Pinpoint the cell where the given text exists, returning its (X, Y) midpoint coordinate. 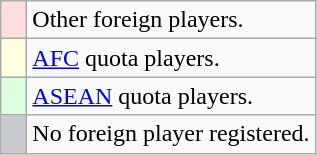
No foreign player registered. (171, 134)
ASEAN quota players. (171, 96)
Other foreign players. (171, 20)
AFC quota players. (171, 58)
